Capture the cell that displays the provided text and extract its [x, y] central coordinate. 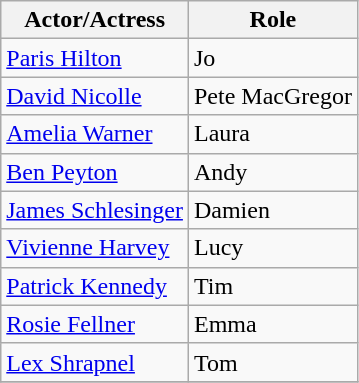
Andy [272, 172]
Tom [272, 362]
David Nicolle [95, 96]
Vivienne Harvey [95, 248]
Lucy [272, 248]
Laura [272, 134]
Role [272, 20]
James Schlesinger [95, 210]
Ben Peyton [95, 172]
Amelia Warner [95, 134]
Tim [272, 286]
Actor/Actress [95, 20]
Emma [272, 324]
Lex Shrapnel [95, 362]
Paris Hilton [95, 58]
Rosie Fellner [95, 324]
Jo [272, 58]
Patrick Kennedy [95, 286]
Damien [272, 210]
Pete MacGregor [272, 96]
